Locate the cell with the specified text and output its [x, y] center coordinate. 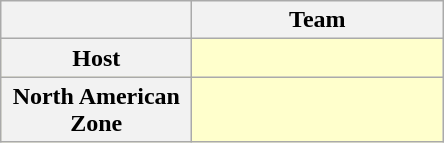
North American Zone [96, 110]
Host [96, 58]
Team [318, 20]
